Locate the cell with the specified text and output its [x, y] center coordinate. 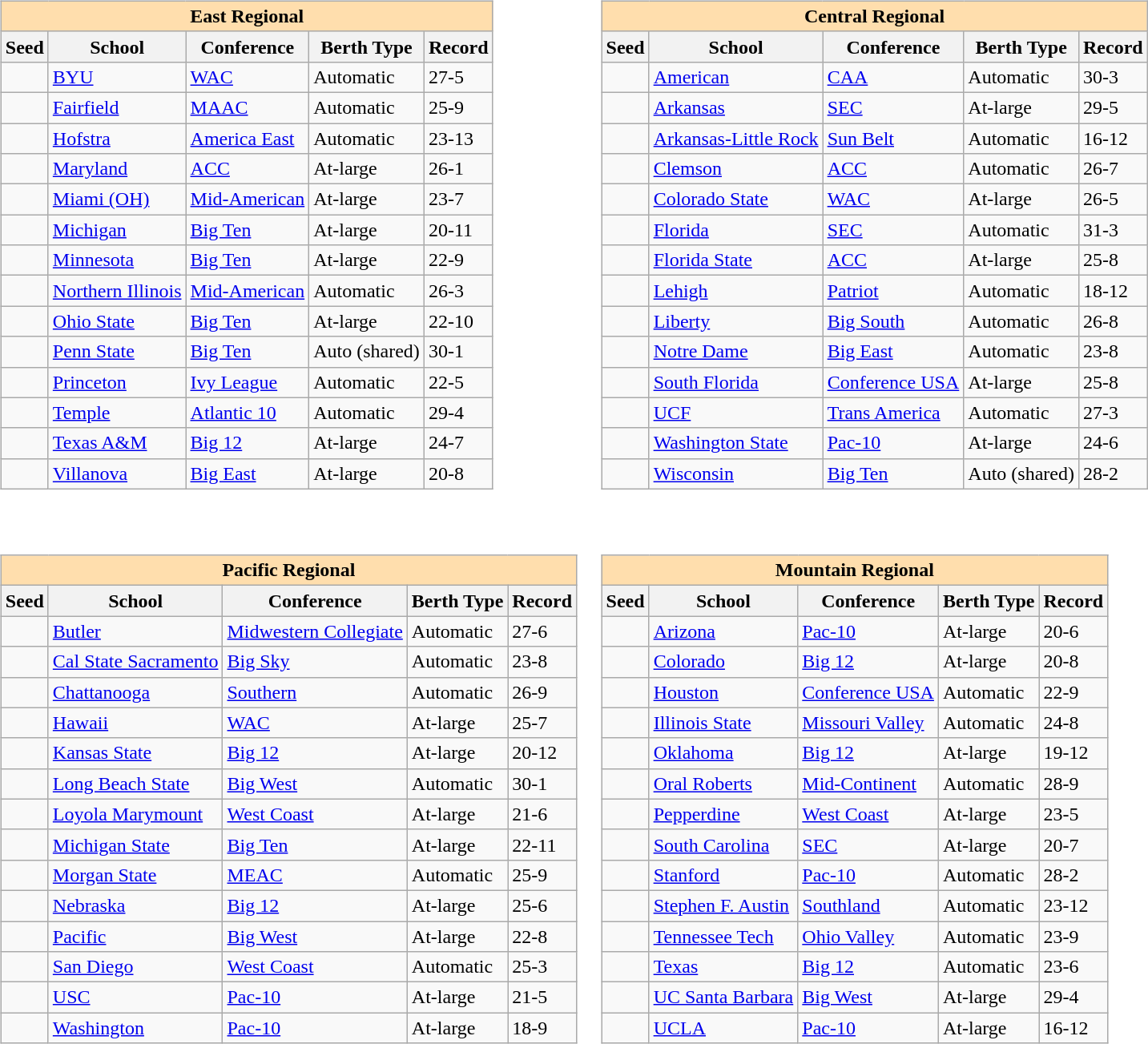
Washington [135, 1028]
23-5 [1073, 814]
South Florida [735, 382]
25-7 [542, 723]
Big Sky [315, 662]
28-9 [1073, 784]
23-9 [1073, 937]
Oral Roberts [723, 784]
Tennessee Tech [723, 937]
22-11 [542, 844]
23-13 [458, 139]
26-3 [458, 291]
Arizona [723, 631]
Pepperdine [723, 814]
20-12 [542, 753]
22-5 [458, 382]
Florida [735, 230]
Midwestern Collegiate [315, 631]
Trans America [893, 413]
Stephen F. Austin [723, 905]
Princeton [117, 382]
San Diego [135, 967]
Michigan [117, 230]
Fairfield [117, 107]
Central Regional [875, 16]
Oklahoma [723, 753]
Mountain Regional [855, 570]
Atlantic 10 [248, 413]
27-6 [542, 631]
Michigan State [135, 844]
26-8 [1113, 321]
20-11 [458, 230]
Southern [315, 692]
25-6 [542, 905]
25-3 [542, 967]
UCLA [723, 1028]
Houston [723, 692]
27-3 [1113, 413]
Ohio Valley [868, 937]
Big South [893, 321]
Miami (OH) [117, 200]
American [735, 77]
23-7 [458, 200]
Morgan State [135, 875]
22-10 [458, 321]
Notre Dame [735, 352]
Long Beach State [135, 784]
Ohio State [117, 321]
Colorado State [735, 200]
31-3 [1113, 230]
Florida State [735, 260]
Arkansas [735, 107]
Penn State [117, 352]
South Carolina [723, 844]
22-8 [542, 937]
MAAC [248, 107]
Hawaii [135, 723]
18-12 [1113, 291]
26-7 [1113, 169]
30-3 [1113, 77]
20-6 [1073, 631]
Arkansas-Little Rock [735, 139]
BYU [117, 77]
Butler [135, 631]
UCF [735, 413]
18-9 [542, 1028]
Wisconsin [735, 474]
Loyola Marymount [135, 814]
24-8 [1073, 723]
Illinois State [723, 723]
Missouri Valley [868, 723]
Washington State [735, 443]
America East [248, 139]
26-1 [458, 169]
CAA [893, 77]
East Regional [247, 16]
USC [135, 998]
26-9 [542, 692]
Pacific Regional [288, 570]
29-5 [1113, 107]
Villanova [117, 474]
Sun Belt [893, 139]
19-12 [1073, 753]
UC Santa Barbara [723, 998]
24-7 [458, 443]
Texas [723, 967]
23-12 [1073, 905]
Hofstra [117, 139]
MEAC [315, 875]
Maryland [117, 169]
Ivy League [248, 382]
20-7 [1073, 844]
Stanford [723, 875]
26-5 [1113, 200]
Northern Illinois [117, 291]
23-6 [1073, 967]
Nebraska [135, 905]
21-6 [542, 814]
Temple [117, 413]
Minnesota [117, 260]
24-6 [1113, 443]
Colorado [723, 662]
Mid-Continent [868, 784]
21-5 [542, 998]
Pacific [135, 937]
Southland [868, 905]
Texas A&M [117, 443]
27-5 [458, 77]
Patriot [893, 291]
Cal State Sacramento [135, 662]
Clemson [735, 169]
Chattanooga [135, 692]
Lehigh [735, 291]
Liberty [735, 321]
Kansas State [135, 753]
